Extract the (X, Y) coordinate from the center of the cell holding the provided text.  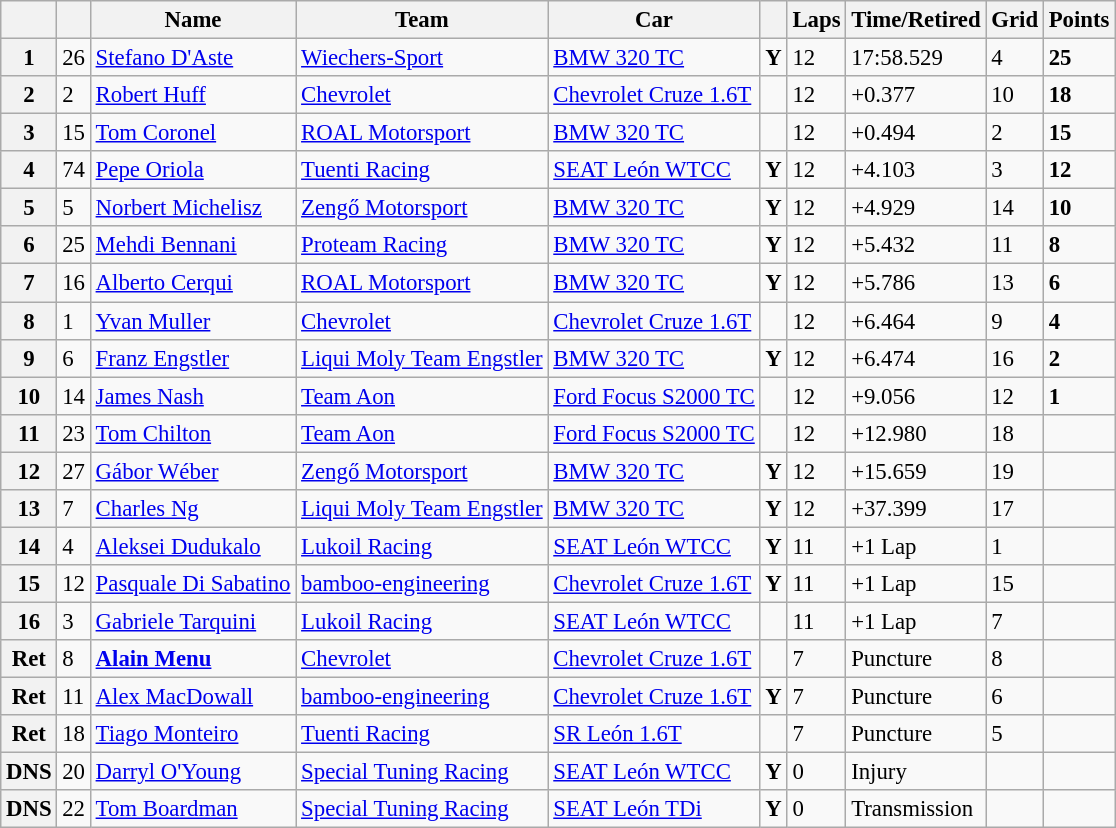
Franz Engstler (192, 358)
Tom Chilton (192, 433)
19 (1014, 471)
Pasquale Di Sabatino (192, 584)
+5.786 (916, 283)
Alain Menu (192, 659)
+37.399 (916, 509)
Tom Boardman (192, 809)
Robert Huff (192, 95)
+6.474 (916, 358)
+4.103 (916, 170)
Tiago Monteiro (192, 734)
James Nash (192, 396)
Aleksei Dudukalo (192, 546)
Charles Ng (192, 509)
Team (422, 20)
+12.980 (916, 433)
Pepe Oriola (192, 170)
22 (74, 809)
Norbert Michelisz (192, 208)
Proteam Racing (422, 245)
+5.432 (916, 245)
Alberto Cerqui (192, 283)
Mehdi Bennani (192, 245)
Injury (916, 772)
17 (1014, 509)
Car (654, 20)
Laps (816, 20)
Points (1078, 20)
Name (192, 20)
+0.494 (916, 133)
Transmission (916, 809)
Alex MacDowall (192, 697)
Tom Coronel (192, 133)
Time/Retired (916, 20)
74 (74, 170)
SR León 1.6T (654, 734)
+4.929 (916, 208)
Gábor Wéber (192, 471)
Grid (1014, 20)
26 (74, 58)
Stefano D'Aste (192, 58)
17:58.529 (916, 58)
+6.464 (916, 321)
23 (74, 433)
Yvan Muller (192, 321)
20 (74, 772)
Darryl O'Young (192, 772)
Wiechers-Sport (422, 58)
Gabriele Tarquini (192, 621)
+0.377 (916, 95)
+15.659 (916, 471)
+9.056 (916, 396)
SEAT León TDi (654, 809)
27 (74, 471)
